Identify which cell holds the provided text, then report its [x, y] central coordinate. 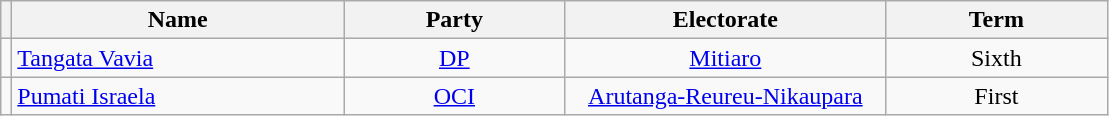
Name [178, 20]
Party [454, 20]
Arutanga-Reureu-Nikaupara [726, 96]
Pumati Israela [178, 96]
Tangata Vavia [178, 58]
Mitiaro [726, 58]
DP [454, 58]
OCI [454, 96]
Sixth [996, 58]
Electorate [726, 20]
Term [996, 20]
First [996, 96]
